Return the (X, Y) coordinate for the center point of the cell that contains the specified text.  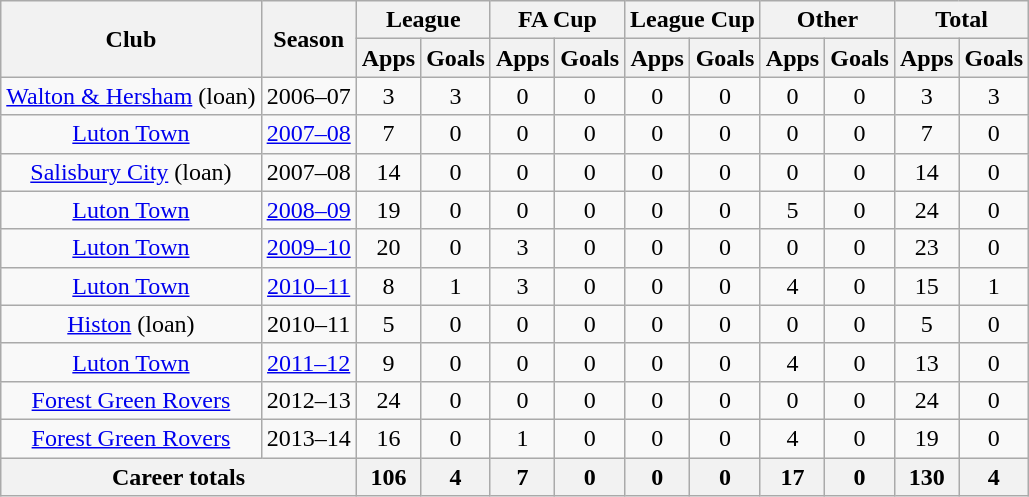
2012–13 (308, 400)
17 (792, 477)
2011–12 (308, 362)
Season (308, 39)
League Cup (693, 20)
Walton & Hersham (loan) (131, 96)
FA Cup (557, 20)
Other (827, 20)
Histon (loan) (131, 324)
16 (388, 438)
9 (388, 362)
Career totals (178, 477)
20 (388, 248)
2006–07 (308, 96)
Salisbury City (loan) (131, 172)
15 (926, 286)
23 (926, 248)
106 (388, 477)
130 (926, 477)
8 (388, 286)
13 (926, 362)
Total (961, 20)
Club (131, 39)
League (423, 20)
2013–14 (308, 438)
2009–10 (308, 248)
2008–09 (308, 210)
